Scan for the cell matching the given text and deliver its [x, y] coordinate at center. 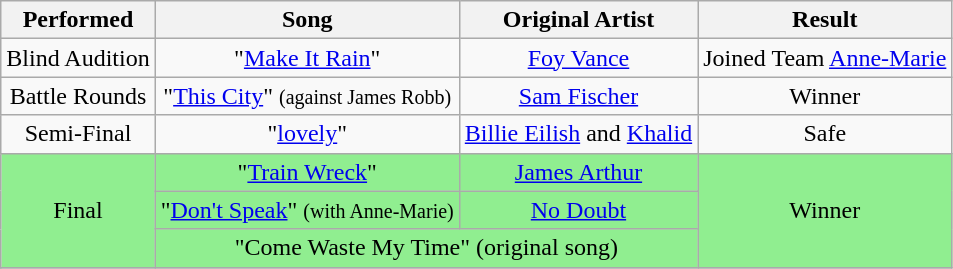
Blind Audition [78, 58]
"lovely" [307, 134]
Final [78, 210]
"Make It Rain" [307, 58]
"Come Waste My Time" (original song) [426, 248]
Billie Eilish and Khalid [578, 134]
Joined Team Anne-Marie [825, 58]
"Train Wreck" [307, 172]
Safe [825, 134]
Foy Vance [578, 58]
Performed [78, 20]
Original Artist [578, 20]
"Don't Speak" (with Anne-Marie) [307, 210]
Sam Fischer [578, 96]
"This City" (against James Robb) [307, 96]
Result [825, 20]
Battle Rounds [78, 96]
Song [307, 20]
No Doubt [578, 210]
Semi-Final [78, 134]
James Arthur [578, 172]
